Identify which cell holds the provided text, then report its [X, Y] central coordinate. 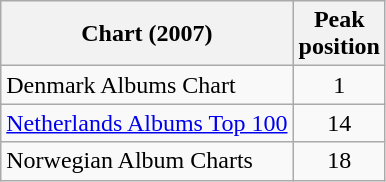
1 [339, 85]
Chart (2007) [147, 34]
Peakposition [339, 34]
Denmark Albums Chart [147, 85]
14 [339, 123]
Netherlands Albums Top 100 [147, 123]
18 [339, 161]
Norwegian Album Charts [147, 161]
